Identify which cell holds the provided text, then report its (x, y) central coordinate. 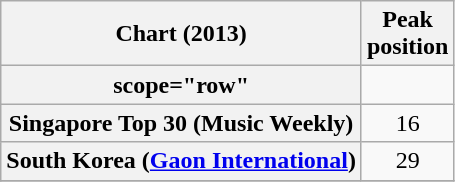
scope="row" (182, 85)
Peakposition (407, 34)
Chart (2013) (182, 34)
Singapore Top 30 (Music Weekly) (182, 123)
16 (407, 123)
29 (407, 161)
South Korea (Gaon International) (182, 161)
